Provide the [x, y] coordinate of the cell's center where the given text is located.  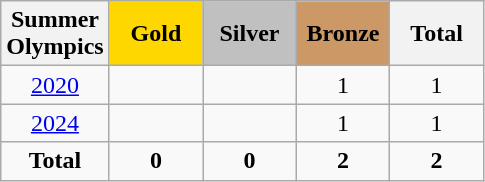
Gold [156, 34]
2024 [55, 123]
2020 [55, 85]
Bronze [343, 34]
Summer Olympics [55, 34]
Silver [250, 34]
